Detect which cell encompasses the target text, then output its (x, y) center coordinate. 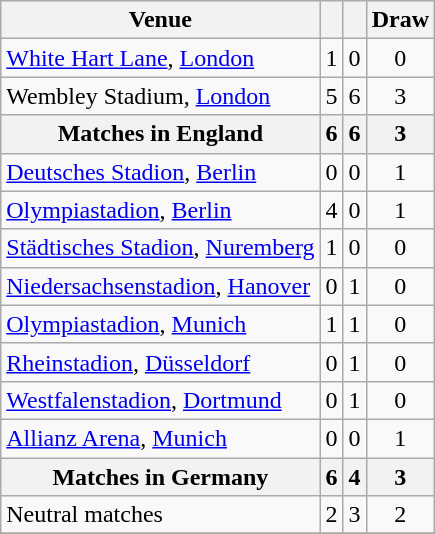
Draw (400, 20)
Olympiastadion, Berlin (160, 210)
Deutsches Stadion, Berlin (160, 172)
Wembley Stadium, London (160, 96)
Neutral matches (160, 515)
Westfalenstadion, Dortmund (160, 400)
White Hart Lane, London (160, 58)
Niedersachsenstadion, Hanover (160, 286)
Städtisches Stadion, Nuremberg (160, 248)
Matches in Germany (160, 477)
Matches in England (160, 134)
Venue (160, 20)
Allianz Arena, Munich (160, 438)
Olympiastadion, Munich (160, 324)
Rheinstadion, Düsseldorf (160, 362)
5 (332, 96)
